Locate the cell with the specified text and output its [x, y] center coordinate. 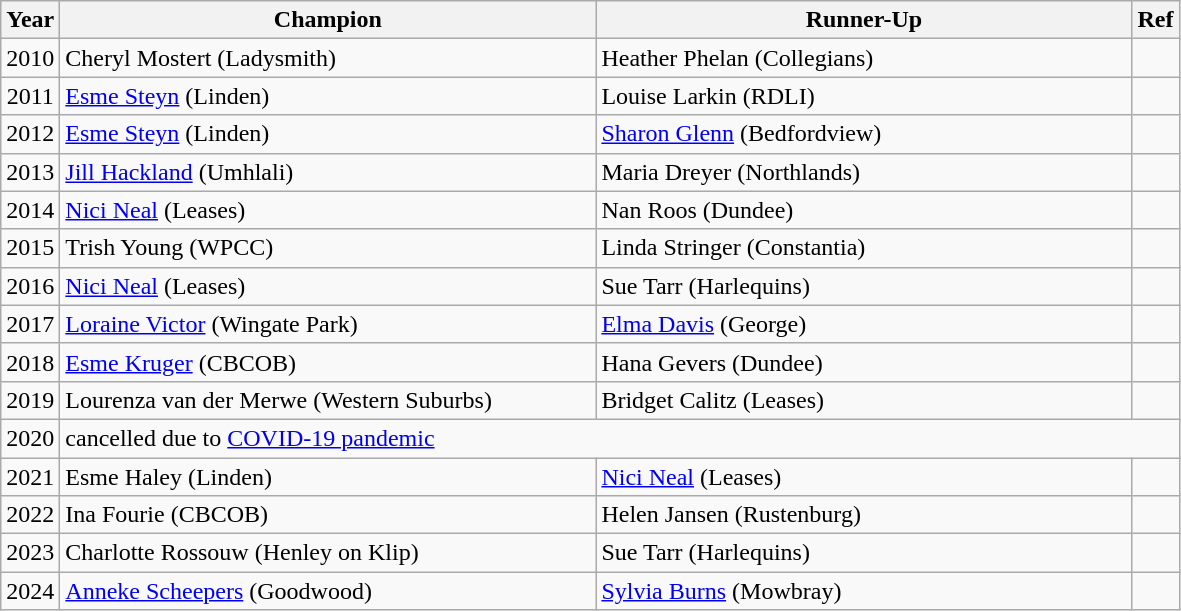
Sharon Glenn (Bedfordview) [864, 134]
Charlotte Rossouw (Henley on Klip) [328, 553]
Trish Young (WPCC) [328, 248]
2011 [30, 96]
2010 [30, 58]
2018 [30, 362]
2021 [30, 477]
Year [30, 20]
Nan Roos (Dundee) [864, 210]
2017 [30, 324]
Heather Phelan (Collegians) [864, 58]
Sylvia Burns (Mowbray) [864, 591]
2016 [30, 286]
Ina Fourie (CBCOB) [328, 515]
Ref [1156, 20]
cancelled due to COVID-19 pandemic [620, 438]
Jill Hackland (Umhlali) [328, 172]
Esme Haley (Linden) [328, 477]
Runner-Up [864, 20]
2013 [30, 172]
Anneke Scheepers (Goodwood) [328, 591]
2020 [30, 438]
Bridget Calitz (Leases) [864, 400]
2022 [30, 515]
Loraine Victor (Wingate Park) [328, 324]
Esme Kruger (CBCOB) [328, 362]
Lourenza van der Merwe (Western Suburbs) [328, 400]
2015 [30, 248]
2024 [30, 591]
2019 [30, 400]
Cheryl Mostert (Ladysmith) [328, 58]
Elma Davis (George) [864, 324]
2023 [30, 553]
Louise Larkin (RDLI) [864, 96]
Linda Stringer (Constantia) [864, 248]
Hana Gevers (Dundee) [864, 362]
2014 [30, 210]
Champion [328, 20]
Maria Dreyer (Northlands) [864, 172]
Helen Jansen (Rustenburg) [864, 515]
2012 [30, 134]
